For the text-containing cell, return its midpoint in (X, Y) coordinate format. 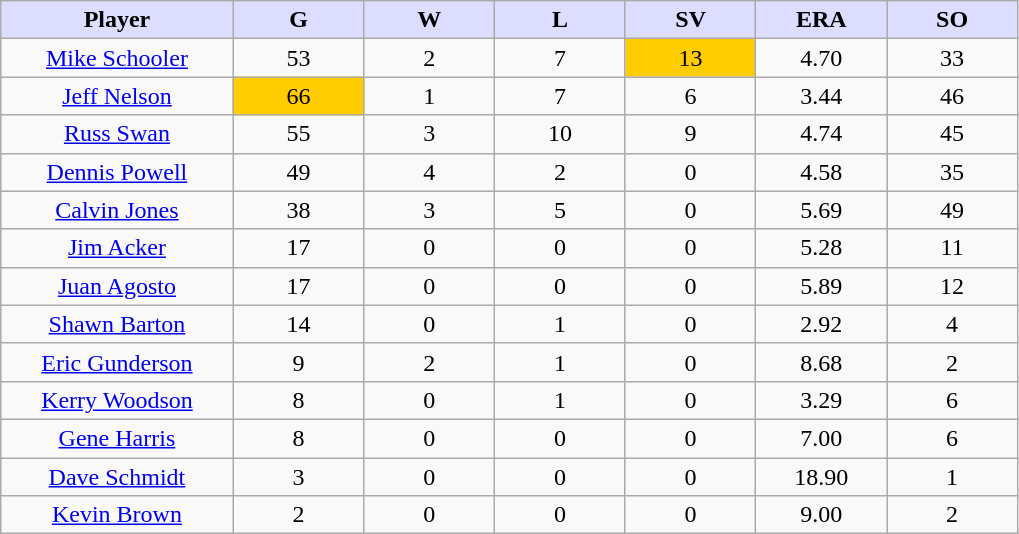
4.58 (822, 172)
Calvin Jones (117, 210)
Dennis Powell (117, 172)
8.68 (822, 362)
Mike Schooler (117, 58)
66 (298, 96)
Player (117, 20)
Eric Gunderson (117, 362)
5.89 (822, 286)
Jim Acker (117, 248)
L (560, 20)
ERA (822, 20)
35 (952, 172)
Gene Harris (117, 438)
7.00 (822, 438)
5 (560, 210)
33 (952, 58)
Kevin Brown (117, 515)
5.28 (822, 248)
12 (952, 286)
18.90 (822, 477)
13 (690, 58)
55 (298, 134)
4.74 (822, 134)
SV (690, 20)
2.92 (822, 324)
Shawn Barton (117, 324)
4.70 (822, 58)
46 (952, 96)
38 (298, 210)
53 (298, 58)
5.69 (822, 210)
W (430, 20)
Jeff Nelson (117, 96)
SO (952, 20)
3.44 (822, 96)
14 (298, 324)
3.29 (822, 400)
9.00 (822, 515)
G (298, 20)
Russ Swan (117, 134)
Juan Agosto (117, 286)
45 (952, 134)
Kerry Woodson (117, 400)
11 (952, 248)
Dave Schmidt (117, 477)
10 (560, 134)
